For the text-containing cell, return its midpoint in (x, y) coordinate format. 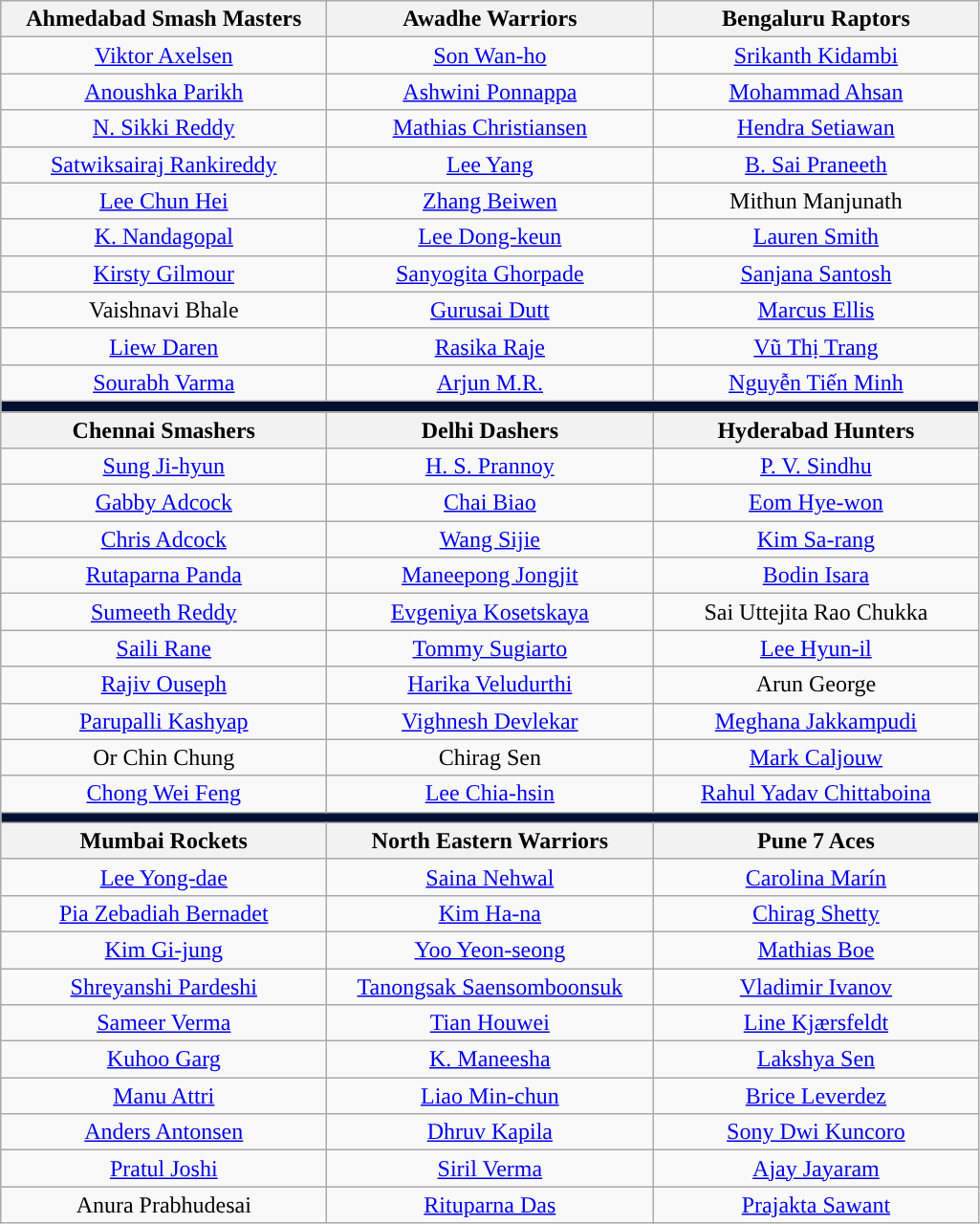
Line Kjærsfeldt (817, 1023)
Harika Veludurthi (490, 685)
Sameer Verma (164, 1023)
Son Wan-ho (490, 55)
Zhang Beiwen (490, 201)
Chong Wei Feng (164, 794)
North Eastern Warriors (490, 841)
Tian Houwei (490, 1023)
Lee Dong-keun (490, 237)
Lee Hyun-il (817, 648)
Vaishnavi Bhale (164, 310)
Anura Prabhudesai (164, 1205)
Evgeniya Kosetskaya (490, 612)
Eom Hye-won (817, 503)
Lee Chia-hsin (490, 794)
Vũ Thị Trang (817, 346)
Hyderabad Hunters (817, 429)
Mark Caljouw (817, 757)
H. S. Prannoy (490, 467)
Delhi Dashers (490, 429)
P. V. Sindhu (817, 467)
Awadhe Warriors (490, 19)
Mathias Boe (817, 950)
Parupalli Kashyap (164, 721)
Meghana Jakkampudi (817, 721)
Sung Ji-hyun (164, 467)
Shreyanshi Pardeshi (164, 986)
Prajakta Sawant (817, 1205)
Gabby Adcock (164, 503)
Srikanth Kidambi (817, 55)
B. Sai Praneeth (817, 164)
K. Nandagopal (164, 237)
Vighnesh Devlekar (490, 721)
Mathias Christiansen (490, 128)
Pune 7 Aces (817, 841)
Ajay Jayaram (817, 1169)
Yoo Yeon-seong (490, 950)
Chris Adcock (164, 539)
Sanyogita Ghorpade (490, 273)
Pratul Joshi (164, 1169)
Carolina Marín (817, 877)
Rutaparna Panda (164, 576)
Liao Min-chun (490, 1096)
Sumeeth Reddy (164, 612)
Wang Sijie (490, 539)
N. Sikki Reddy (164, 128)
Bodin Isara (817, 576)
Siril Verma (490, 1169)
Chirag Sen (490, 757)
Ashwini Ponnappa (490, 92)
Mumbai Rockets (164, 841)
Satwiksairaj Rankireddy (164, 164)
Gurusai Dutt (490, 310)
Kim Gi-jung (164, 950)
Sanjana Santosh (817, 273)
Anoushka Parikh (164, 92)
Manu Attri (164, 1096)
Brice Leverdez (817, 1096)
Rahul Yadav Chittaboina (817, 794)
K. Maneesha (490, 1060)
Lakshya Sen (817, 1060)
Saina Nehwal (490, 877)
Sony Dwi Kuncoro (817, 1132)
Bengaluru Raptors (817, 19)
Lee Chun Hei (164, 201)
Nguyễn Tiến Minh (817, 382)
Sai Uttejita Rao Chukka (817, 612)
Chirag Shetty (817, 913)
Rituparna Das (490, 1205)
Lee Yong-dae (164, 877)
Kuhoo Garg (164, 1060)
Lee Yang (490, 164)
Chennai Smashers (164, 429)
Arjun M.R. (490, 382)
Maneepong Jongjit (490, 576)
Tommy Sugiarto (490, 648)
Mithun Manjunath (817, 201)
Arun George (817, 685)
Ahmedabad Smash Masters (164, 19)
Saili Rane (164, 648)
Chai Biao (490, 503)
Kim Sa-rang (817, 539)
Vladimir Ivanov (817, 986)
Anders Antonsen (164, 1132)
Liew Daren (164, 346)
Mohammad Ahsan (817, 92)
Marcus Ellis (817, 310)
Sourabh Varma (164, 382)
Pia Zebadiah Bernadet (164, 913)
Kirsty Gilmour (164, 273)
Rajiv Ouseph (164, 685)
Rasika Raje (490, 346)
Or Chin Chung (164, 757)
Tanongsak Saensomboonsuk (490, 986)
Hendra Setiawan (817, 128)
Dhruv Kapila (490, 1132)
Lauren Smith (817, 237)
Kim Ha-na (490, 913)
Viktor Axelsen (164, 55)
